Pinpoint the cell where the given text exists, returning its (x, y) midpoint coordinate. 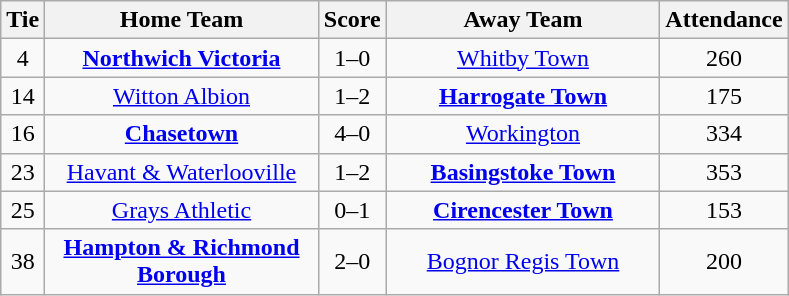
Home Team (182, 20)
0–1 (352, 210)
153 (724, 210)
Harrogate Town (523, 96)
Whitby Town (523, 58)
175 (724, 96)
334 (724, 134)
Attendance (724, 20)
260 (724, 58)
Workington (523, 134)
Hampton & Richmond Borough (182, 262)
Chasetown (182, 134)
1–0 (352, 58)
25 (23, 210)
4–0 (352, 134)
4 (23, 58)
16 (23, 134)
Tie (23, 20)
Havant & Waterlooville (182, 172)
Score (352, 20)
14 (23, 96)
Cirencester Town (523, 210)
200 (724, 262)
Northwich Victoria (182, 58)
Witton Albion (182, 96)
Away Team (523, 20)
353 (724, 172)
23 (23, 172)
38 (23, 262)
Grays Athletic (182, 210)
2–0 (352, 262)
Bognor Regis Town (523, 262)
Basingstoke Town (523, 172)
